Determine the [x, y] coordinate at the center of the cell enclosing the given text.  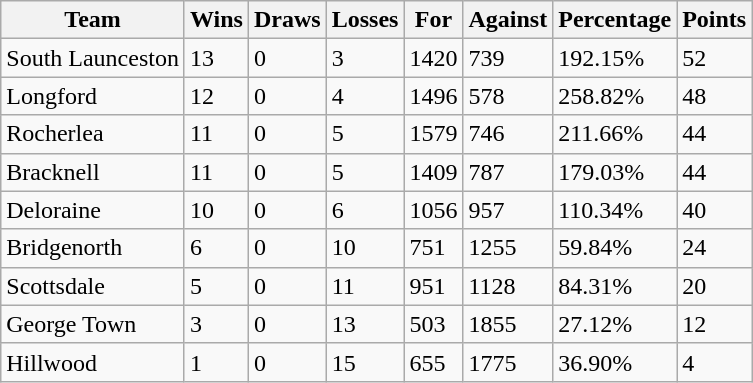
1 [216, 362]
Longford [93, 96]
George Town [93, 324]
20 [714, 286]
Bridgenorth [93, 248]
655 [434, 362]
Losses [365, 20]
Rocherlea [93, 134]
503 [434, 324]
1409 [434, 172]
Bracknell [93, 172]
192.15% [615, 58]
Scottsdale [93, 286]
1420 [434, 58]
Percentage [615, 20]
24 [714, 248]
Draws [287, 20]
1855 [508, 324]
739 [508, 58]
48 [714, 96]
1056 [434, 210]
40 [714, 210]
52 [714, 58]
258.82% [615, 96]
Team [93, 20]
1579 [434, 134]
For [434, 20]
84.31% [615, 286]
751 [434, 248]
15 [365, 362]
211.66% [615, 134]
Points [714, 20]
59.84% [615, 248]
1775 [508, 362]
1128 [508, 286]
179.03% [615, 172]
South Launceston [93, 58]
36.90% [615, 362]
1496 [434, 96]
787 [508, 172]
746 [508, 134]
Against [508, 20]
Wins [216, 20]
Deloraine [93, 210]
27.12% [615, 324]
Hillwood [93, 362]
951 [434, 286]
110.34% [615, 210]
578 [508, 96]
957 [508, 210]
1255 [508, 248]
